Return (x, y) of the center of cell containing provided text 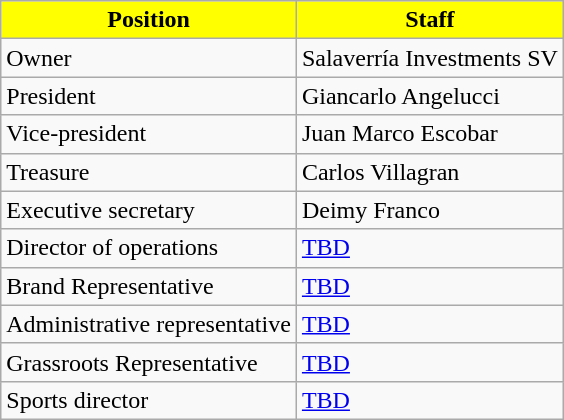
Deimy Franco (430, 210)
Vice-president (149, 134)
Brand Representative (149, 286)
Executive secretary (149, 210)
Staff (430, 20)
Grassroots Representative (149, 362)
Carlos Villagran (430, 172)
Salaverría Investments SV (430, 58)
Director of operations (149, 248)
Treasure (149, 172)
Position (149, 20)
Sports director (149, 400)
Administrative representative (149, 324)
President (149, 96)
Juan Marco Escobar (430, 134)
Giancarlo Angelucci (430, 96)
Owner (149, 58)
